Identify which cell holds the provided text, then report its [X, Y] central coordinate. 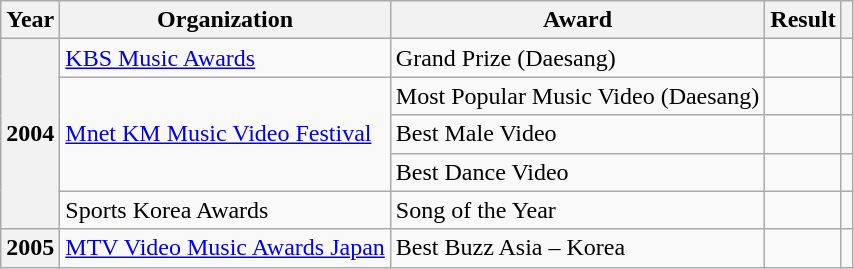
Mnet KM Music Video Festival [226, 134]
2004 [30, 134]
Year [30, 20]
2005 [30, 248]
Best Male Video [577, 134]
Result [803, 20]
Grand Prize (Daesang) [577, 58]
Award [577, 20]
Song of the Year [577, 210]
Sports Korea Awards [226, 210]
Organization [226, 20]
Best Buzz Asia – Korea [577, 248]
Most Popular Music Video (Daesang) [577, 96]
Best Dance Video [577, 172]
KBS Music Awards [226, 58]
MTV Video Music Awards Japan [226, 248]
